Extract the [x, y] coordinate from the center of the cell holding the provided text.  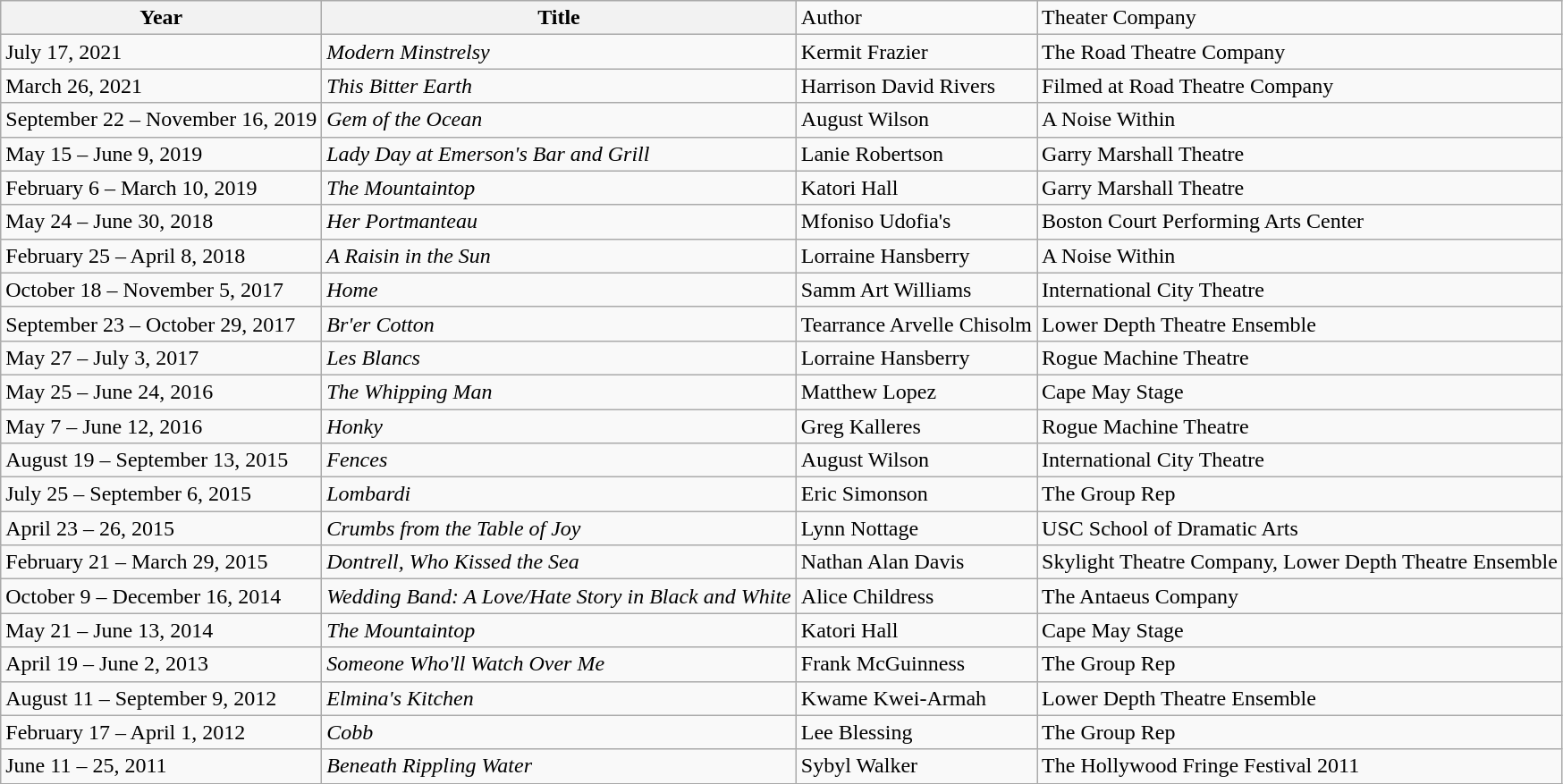
June 11 – 25, 2011 [161, 766]
Kermit Frazier [916, 52]
The Whipping Man [560, 392]
May 15 – June 9, 2019 [161, 154]
Lanie Robertson [916, 154]
Boston Court Performing Arts Center [1300, 222]
Cobb [560, 732]
Greg Kalleres [916, 426]
Matthew Lopez [916, 392]
Kwame Kwei-Armah [916, 698]
Tearrance Arvelle Chisolm [916, 324]
This Bitter Earth [560, 86]
April 23 – 26, 2015 [161, 528]
Home [560, 290]
Author [916, 18]
Les Blancs [560, 358]
February 25 – April 8, 2018 [161, 256]
Frank McGuinness [916, 664]
Someone Who'll Watch Over Me [560, 664]
May 7 – June 12, 2016 [161, 426]
October 18 – November 5, 2017 [161, 290]
Lynn Nottage [916, 528]
Modern Minstrelsy [560, 52]
Dontrell, Who Kissed the Sea [560, 562]
Wedding Band: A Love/Hate Story in Black and White [560, 596]
A Raisin in the Sun [560, 256]
July 17, 2021 [161, 52]
May 24 – June 30, 2018 [161, 222]
August 11 – September 9, 2012 [161, 698]
May 25 – June 24, 2016 [161, 392]
February 6 – March 10, 2019 [161, 188]
Her Portmanteau [560, 222]
Alice Childress [916, 596]
February 21 – March 29, 2015 [161, 562]
Samm Art Williams [916, 290]
Gem of the Ocean [560, 120]
September 23 – October 29, 2017 [161, 324]
April 19 – June 2, 2013 [161, 664]
USC School of Dramatic Arts [1300, 528]
Filmed at Road Theatre Company [1300, 86]
The Antaeus Company [1300, 596]
Lady Day at Emerson's Bar and Grill [560, 154]
Eric Simonson [916, 494]
September 22 – November 16, 2019 [161, 120]
October 9 – December 16, 2014 [161, 596]
March 26, 2021 [161, 86]
Sybyl Walker [916, 766]
Beneath Rippling Water [560, 766]
Lee Blessing [916, 732]
Harrison David Rivers [916, 86]
Skylight Theatre Company, Lower Depth Theatre Ensemble [1300, 562]
July 25 – September 6, 2015 [161, 494]
February 17 – April 1, 2012 [161, 732]
Mfoniso Udofia's [916, 222]
May 21 – June 13, 2014 [161, 630]
Br'er Cotton [560, 324]
Crumbs from the Table of Joy [560, 528]
The Hollywood Fringe Festival 2011 [1300, 766]
August 19 – September 13, 2015 [161, 460]
Year [161, 18]
Nathan Alan Davis [916, 562]
May 27 – July 3, 2017 [161, 358]
Lombardi [560, 494]
Theater Company [1300, 18]
Fences [560, 460]
The Road Theatre Company [1300, 52]
Title [560, 18]
Honky [560, 426]
Elmina's Kitchen [560, 698]
